Capture the cell that displays the provided text and extract its [X, Y] central coordinate. 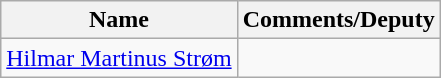
Hilmar Martinus Strøm [119, 58]
Comments/Deputy [338, 20]
Name [119, 20]
